Search for the cell housing the specified text and yield its [X, Y] center coordinate. 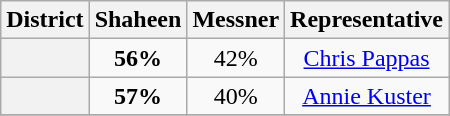
42% [236, 58]
Annie Kuster [367, 96]
56% [138, 58]
Shaheen [138, 20]
Messner [236, 20]
Chris Pappas [367, 58]
District [45, 20]
40% [236, 96]
Representative [367, 20]
57% [138, 96]
